Output the [x, y] coordinate of the center of the cell containing the given text.  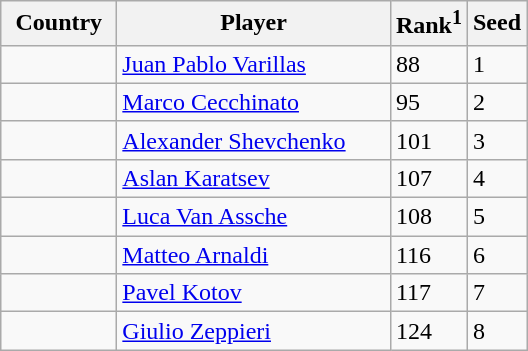
Juan Pablo Varillas [254, 64]
Aslan Karatsev [254, 178]
Giulio Zeppieri [254, 331]
116 [428, 255]
3 [496, 140]
Country [59, 24]
88 [428, 64]
95 [428, 102]
Player [254, 24]
1 [496, 64]
Matteo Arnaldi [254, 255]
117 [428, 293]
Rank1 [428, 24]
108 [428, 217]
Alexander Shevchenko [254, 140]
Seed [496, 24]
101 [428, 140]
107 [428, 178]
124 [428, 331]
Luca Van Assche [254, 217]
2 [496, 102]
Pavel Kotov [254, 293]
Marco Cecchinato [254, 102]
5 [496, 217]
7 [496, 293]
8 [496, 331]
6 [496, 255]
4 [496, 178]
